Return the [x, y] coordinate for the center point of the cell that contains the specified text.  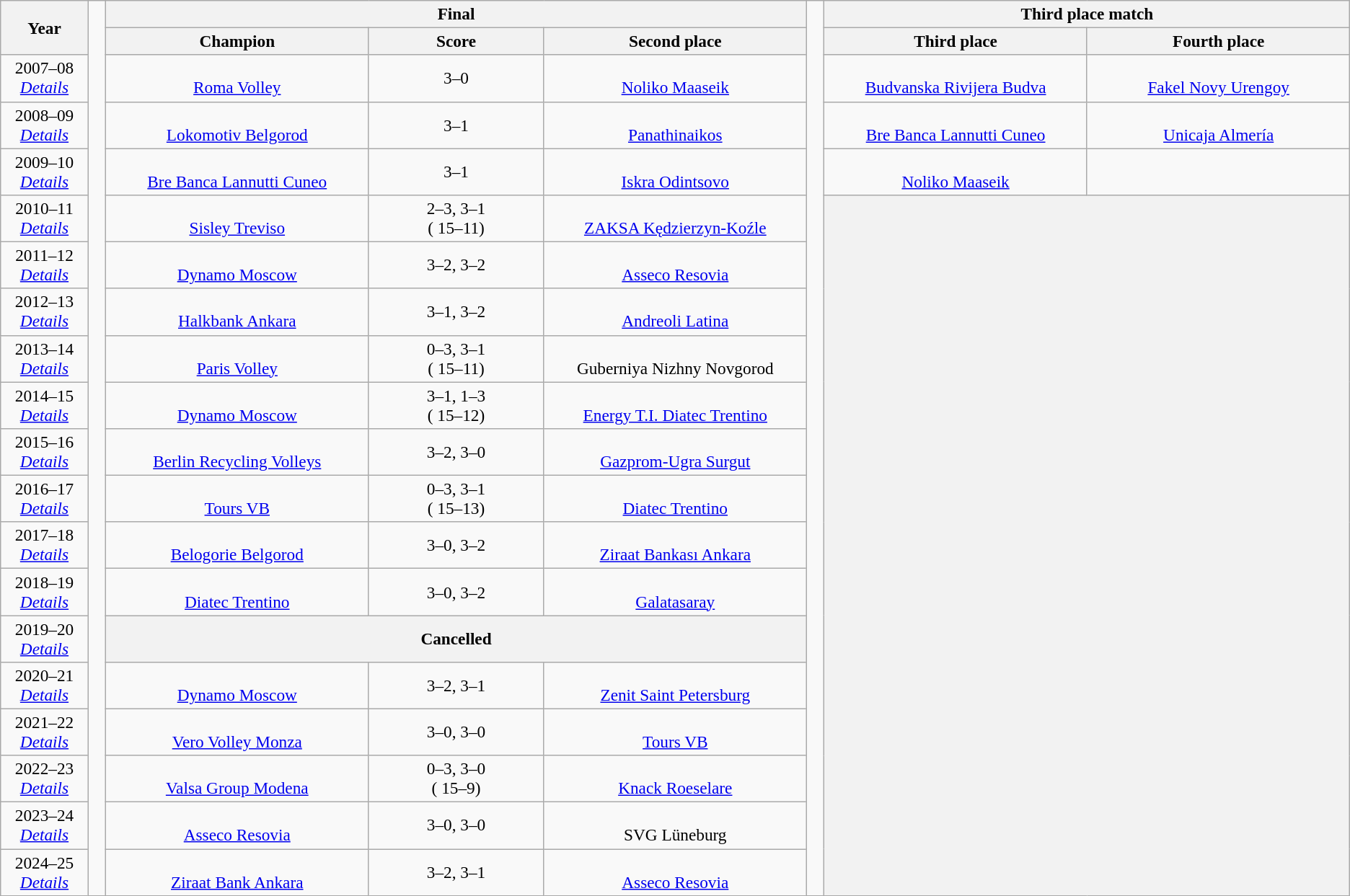
Energy T.I. Diatec Trentino [675, 405]
Third place [956, 41]
2010–11Details [45, 218]
0–3, 3–1 ( 15–11) [456, 359]
2012–13Details [45, 311]
Cancelled [456, 639]
Knack Roeselare [675, 779]
Unicaja Almería [1219, 125]
2021–22Details [45, 732]
Budvanska Rivijera Budva [956, 78]
2016–17Details [45, 499]
Valsa Group Modena [238, 779]
Champion [238, 41]
Final [456, 14]
2019–20Details [45, 639]
Vero Volley Monza [238, 732]
SVG Lüneburg [675, 825]
2023–24Details [45, 825]
Score [456, 41]
0–3, 3–0( 15–9) [456, 779]
Galatasaray [675, 591]
2015–16Details [45, 451]
2014–15Details [45, 405]
2024–25Details [45, 872]
Guberniya Nizhny Novgorod [675, 359]
0–3, 3–1 ( 15–13) [456, 499]
2017–18Details [45, 545]
Halkbank Ankara [238, 311]
Andreoli Latina [675, 311]
Sisley Treviso [238, 218]
Second place [675, 41]
2–3, 3–1 ( 15–11) [456, 218]
Belogorie Belgorod [238, 545]
3–2, 3–2 [456, 265]
3–0 [456, 78]
2009–10Details [45, 172]
2022–23Details [45, 779]
Ziraat Bank Ankara [238, 872]
2020–21Details [45, 685]
3–1, 3–2 [456, 311]
Iskra Odintsovo [675, 172]
Paris Volley [238, 359]
3–2, 3–0 [456, 451]
Gazprom-Ugra Surgut [675, 451]
2011–12Details [45, 265]
Ziraat Bankası Ankara [675, 545]
2018–19Details [45, 591]
Berlin Recycling Volleys [238, 451]
Panathinaikos [675, 125]
Fourth place [1219, 41]
2008–09Details [45, 125]
2013–14Details [45, 359]
2007–08Details [45, 78]
Zenit Saint Petersburg [675, 685]
Lokomotiv Belgorod [238, 125]
ZAKSA Kędzierzyn-Koźle [675, 218]
Year [45, 27]
Fakel Novy Urengoy [1219, 78]
Roma Volley [238, 78]
Third place match [1087, 14]
3–1, 1–3 ( 15–12) [456, 405]
